Locate the cell with the specified text and output its [X, Y] center coordinate. 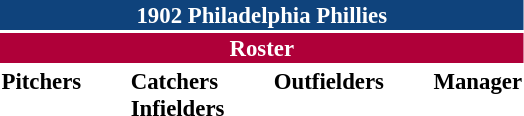
1902 Philadelphia Phillies [262, 15]
Roster [262, 48]
